For the text-containing cell, return its midpoint in [X, Y] coordinate format. 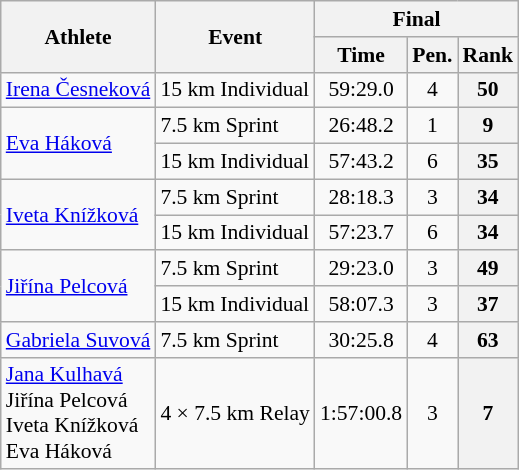
Athlete [78, 36]
Rank [488, 55]
59:29.0 [361, 90]
57:43.2 [361, 162]
Event [235, 36]
9 [488, 126]
35 [488, 162]
7 [488, 413]
50 [488, 90]
49 [488, 269]
57:23.7 [361, 233]
30:25.8 [361, 340]
Gabriela Suvová [78, 340]
Jiřína Pelcová [78, 286]
Iveta Knížková [78, 214]
29:23.0 [361, 269]
Eva Háková [78, 144]
Final [416, 19]
26:48.2 [361, 126]
Pen. [432, 55]
1 [432, 126]
Irena Česneková [78, 90]
37 [488, 304]
Time [361, 55]
28:18.3 [361, 197]
4 × 7.5 km Relay [235, 413]
1:57:00.8 [361, 413]
58:07.3 [361, 304]
Jana KulhaváJiřína PelcováIveta KnížkováEva Háková [78, 413]
63 [488, 340]
